Output the [X, Y] coordinate of the center of the cell containing the given text.  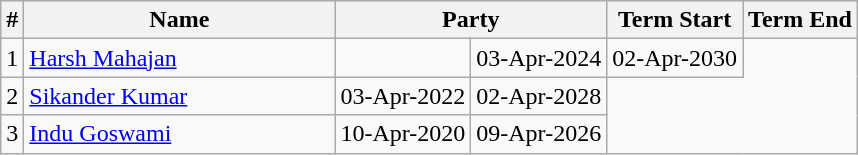
02-Apr-2030 [675, 58]
03-Apr-2024 [539, 58]
# [12, 20]
Name [180, 20]
2 [12, 96]
09-Apr-2026 [539, 134]
Party [471, 20]
3 [12, 134]
1 [12, 58]
03-Apr-2022 [403, 96]
02-Apr-2028 [539, 96]
Sikander Kumar [180, 96]
Term Start [675, 20]
Harsh Mahajan [180, 58]
Indu Goswami [180, 134]
10-Apr-2020 [403, 134]
Term End [800, 20]
